Return [X, Y] of the center of cell containing provided text 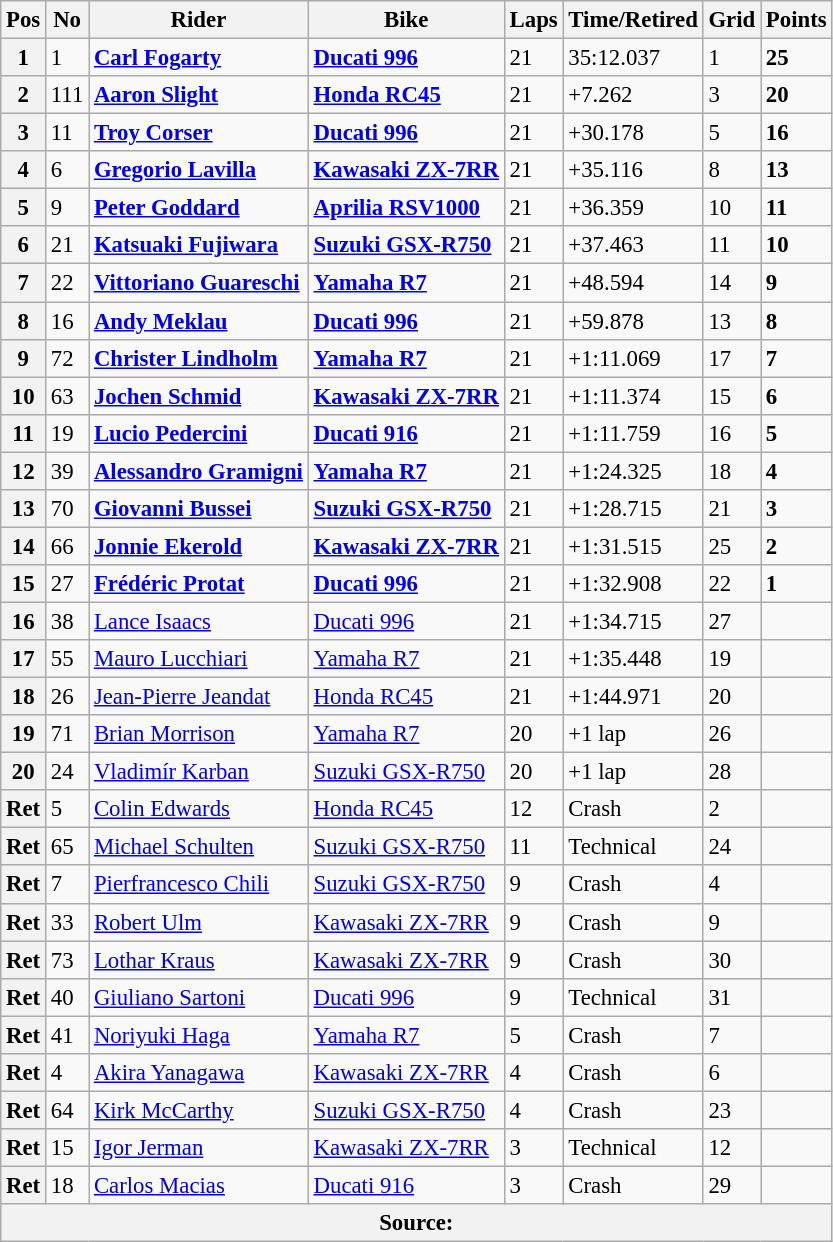
Grid [732, 20]
55 [68, 659]
+1:11.069 [633, 358]
Source: [416, 1223]
23 [732, 1110]
+1:24.325 [633, 471]
Laps [534, 20]
Points [796, 20]
+1:44.971 [633, 697]
+48.594 [633, 283]
29 [732, 1185]
33 [68, 922]
65 [68, 847]
+30.178 [633, 133]
Rider [199, 20]
Carl Fogarty [199, 58]
+36.359 [633, 208]
31 [732, 997]
Christer Lindholm [199, 358]
Vladimír Karban [199, 772]
Michael Schulten [199, 847]
30 [732, 960]
Aprilia RSV1000 [406, 208]
Robert Ulm [199, 922]
Akira Yanagawa [199, 1073]
Jonnie Ekerold [199, 546]
Troy Corser [199, 133]
64 [68, 1110]
66 [68, 546]
No [68, 20]
41 [68, 1035]
Noriyuki Haga [199, 1035]
+1:35.448 [633, 659]
Andy Meklau [199, 321]
Pos [24, 20]
Giovanni Bussei [199, 509]
35:12.037 [633, 58]
+37.463 [633, 245]
Time/Retired [633, 20]
Carlos Macias [199, 1185]
63 [68, 396]
Mauro Lucchiari [199, 659]
Kirk McCarthy [199, 1110]
Alessandro Gramigni [199, 471]
39 [68, 471]
+1:28.715 [633, 509]
28 [732, 772]
70 [68, 509]
Lance Isaacs [199, 621]
Pierfrancesco Chili [199, 885]
Giuliano Sartoni [199, 997]
Aaron Slight [199, 95]
111 [68, 95]
38 [68, 621]
Lucio Pedercini [199, 433]
Peter Goddard [199, 208]
71 [68, 734]
+1:11.374 [633, 396]
Frédéric Protat [199, 584]
40 [68, 997]
73 [68, 960]
Brian Morrison [199, 734]
+35.116 [633, 170]
Jean-Pierre Jeandat [199, 697]
Igor Jerman [199, 1148]
+59.878 [633, 321]
Katsuaki Fujiwara [199, 245]
+1:34.715 [633, 621]
Vittoriano Guareschi [199, 283]
Bike [406, 20]
+7.262 [633, 95]
+1:31.515 [633, 546]
Colin Edwards [199, 809]
Lothar Kraus [199, 960]
72 [68, 358]
Jochen Schmid [199, 396]
Gregorio Lavilla [199, 170]
+1:32.908 [633, 584]
+1:11.759 [633, 433]
